Determine the [X, Y] coordinate at the center of the cell enclosing the given text.  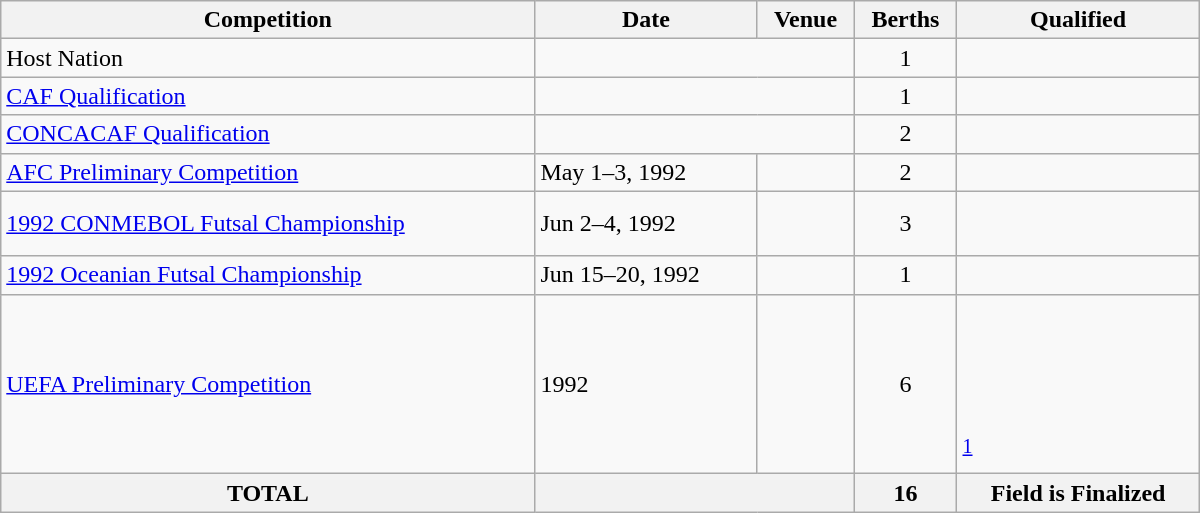
AFC Preliminary Competition [268, 172]
Host Nation [268, 58]
Date [646, 20]
Venue [806, 20]
Berths [906, 20]
TOTAL [268, 493]
CONCACAF Qualification [268, 134]
1992 CONMEBOL Futsal Championship [268, 224]
1992 [646, 384]
May 1–3, 1992 [646, 172]
Field is Finalized [1078, 493]
6 [906, 384]
Jun 15–20, 1992 [646, 275]
1992 Oceanian Futsal Championship [268, 275]
UEFA Preliminary Competition [268, 384]
Jun 2–4, 1992 [646, 224]
Competition [268, 20]
CAF Qualification [268, 96]
3 [906, 224]
16 [906, 493]
Qualified [1078, 20]
